Scan for the cell matching the given text and deliver its (x, y) coordinate at center. 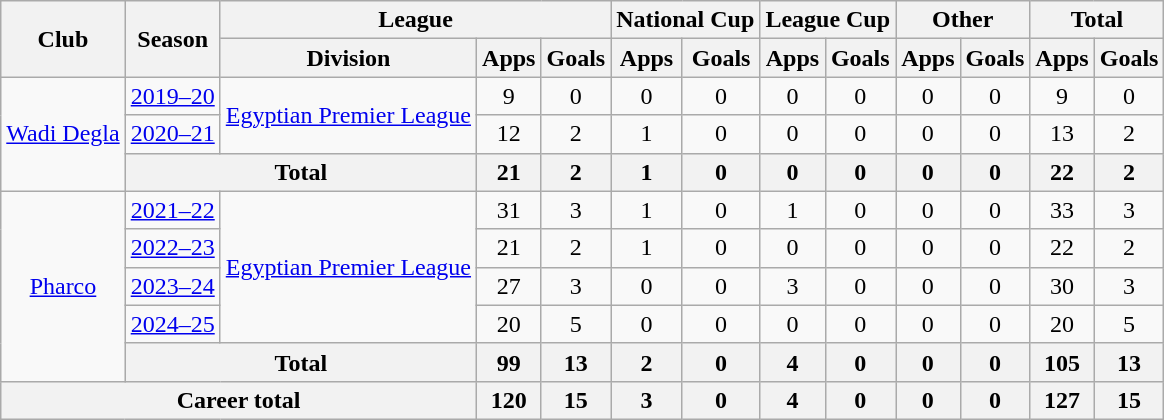
27 (509, 286)
Wadi Degla (63, 134)
Season (172, 39)
12 (509, 134)
Career total (239, 400)
2021–22 (172, 210)
30 (1062, 286)
Club (63, 39)
Division (348, 58)
League Cup (828, 20)
99 (509, 362)
33 (1062, 210)
2020–21 (172, 134)
2019–20 (172, 96)
127 (1062, 400)
Pharco (63, 286)
2022–23 (172, 248)
2023–24 (172, 286)
120 (509, 400)
31 (509, 210)
Other (963, 20)
2024–25 (172, 324)
105 (1062, 362)
League (415, 20)
National Cup (686, 20)
